From the cell containing the given text, extract its center point as [X, Y] coordinate. 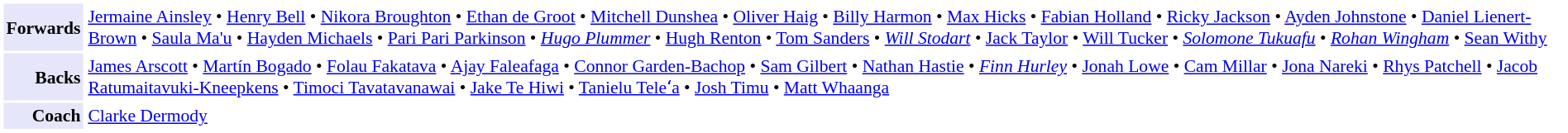
Clarke Dermody [825, 116]
Forwards [43, 26]
Backs [43, 76]
Coach [43, 116]
